Scan for the cell matching the given text and deliver its [x, y] coordinate at center. 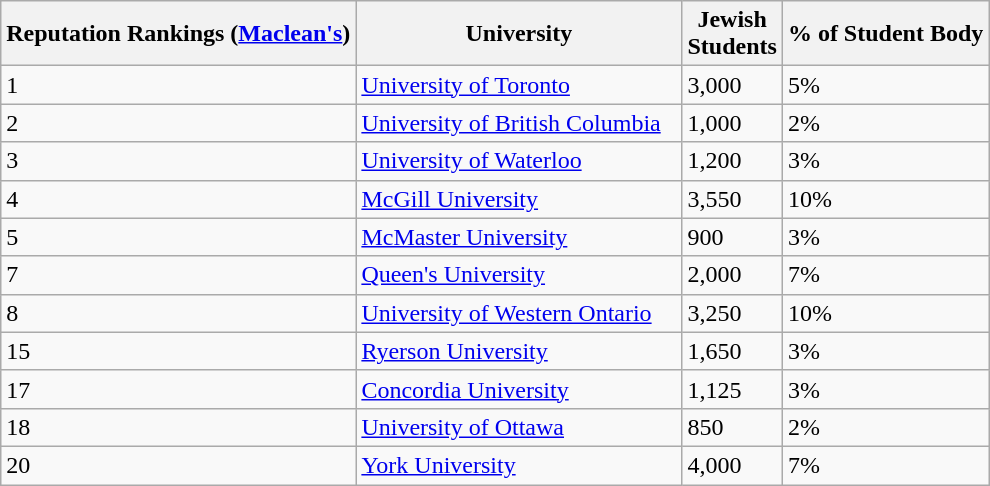
3,250 [732, 313]
7 [178, 275]
McMaster University [519, 237]
5 [178, 237]
3,550 [732, 199]
1,125 [732, 389]
20 [178, 465]
1,000 [732, 123]
Concordia University [519, 389]
Jewish Students [732, 34]
900 [732, 237]
1,650 [732, 351]
University of Waterloo [519, 161]
Queen's University [519, 275]
3,000 [732, 85]
McGill University [519, 199]
% of Student Body [885, 34]
4,000 [732, 465]
3 [178, 161]
8 [178, 313]
Reputation Rankings (Maclean's) [178, 34]
850 [732, 427]
University of Toronto [519, 85]
York University [519, 465]
1,200 [732, 161]
1 [178, 85]
University of Western Ontario [519, 313]
2,000 [732, 275]
University of Ottawa [519, 427]
18 [178, 427]
5% [885, 85]
University [519, 34]
4 [178, 199]
University of British Columbia [519, 123]
2 [178, 123]
15 [178, 351]
17 [178, 389]
Ryerson University [519, 351]
